Pinpoint the cell where the given text exists, returning its (x, y) midpoint coordinate. 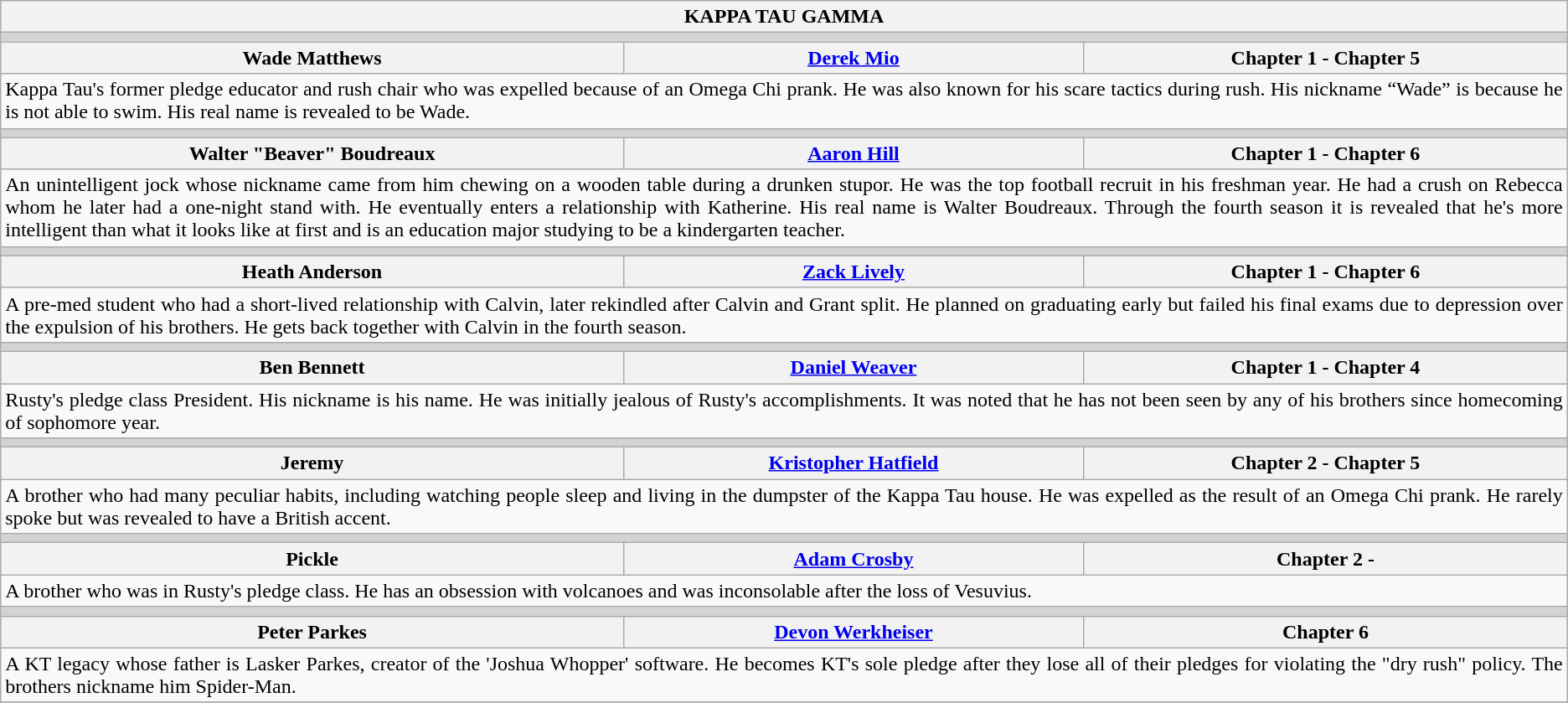
Jeremy (312, 463)
A brother who was in Rusty's pledge class. He has an obsession with volcanoes and was inconsolable after the loss of Vesuvius. (784, 591)
KAPPA TAU GAMMA (784, 17)
Ben Bennett (312, 367)
Derek Mio (853, 58)
Zack Lively (853, 271)
Adam Crosby (853, 559)
Chapter 1 - Chapter 4 (1326, 367)
Devon Werkheiser (853, 632)
Chapter 2 - (1326, 559)
Chapter 2 - Chapter 5 (1326, 463)
Heath Anderson (312, 271)
Peter Parkes (312, 632)
Aaron Hill (853, 153)
Wade Matthews (312, 58)
Chapter 6 (1326, 632)
Walter "Beaver" Boudreaux (312, 153)
Daniel Weaver (853, 367)
Chapter 1 - Chapter 5 (1326, 58)
Kristopher Hatfield (853, 463)
Pickle (312, 559)
